Return [x, y] of the center of cell containing provided text 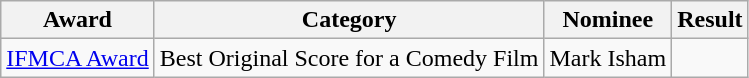
Award [78, 20]
Nominee [608, 20]
Mark Isham [608, 58]
IFMCA Award [78, 58]
Category [349, 20]
Result [710, 20]
Best Original Score for a Comedy Film [349, 58]
